Pinpoint the cell where the given text exists, returning its (x, y) midpoint coordinate. 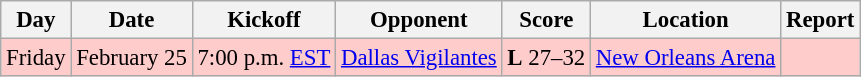
Opponent (419, 20)
February 25 (132, 58)
Date (132, 20)
New Orleans Arena (685, 58)
Location (685, 20)
Score (546, 20)
Report (820, 20)
L 27–32 (546, 58)
Kickoff (264, 20)
Day (36, 20)
7:00 p.m. EST (264, 58)
Dallas Vigilantes (419, 58)
Friday (36, 58)
